Detect which cell encompasses the target text, then output its (X, Y) center coordinate. 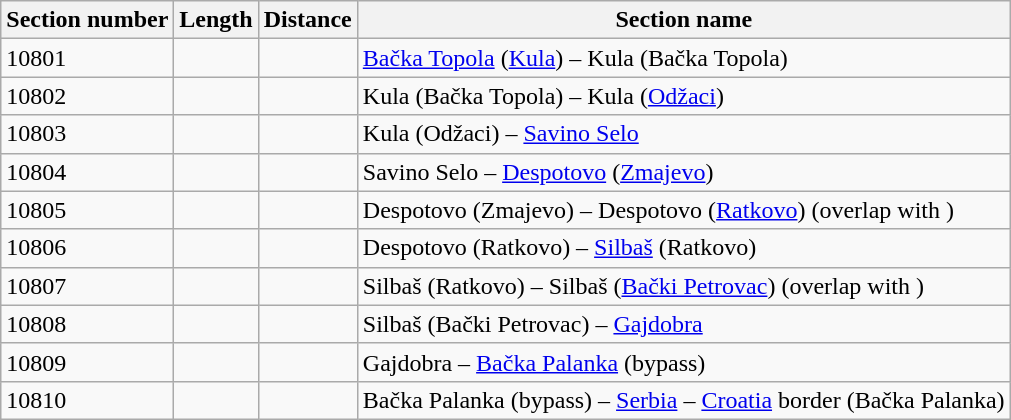
Savino Selo – Despotovo (Zmajevo) (684, 172)
Bačka Topola (Kula) – Kula (Bačka Topola) (684, 58)
10808 (88, 324)
Length (216, 20)
10807 (88, 286)
Silbaš (Bački Petrovac) – Gajdobra (684, 324)
Bačka Palanka (bypass) – Serbia – Croatia border (Bačka Palanka) (684, 400)
10806 (88, 248)
Silbaš (Ratkovo) – Silbaš (Bački Petrovac) (overlap with ) (684, 286)
10803 (88, 134)
10805 (88, 210)
Despotovo (Zmajevo) – Despotovo (Ratkovo) (overlap with ) (684, 210)
Section number (88, 20)
10802 (88, 96)
10810 (88, 400)
Despotovo (Ratkovo) – Silbaš (Ratkovo) (684, 248)
Kula (Odžaci) – Savino Selo (684, 134)
10809 (88, 362)
Distance (308, 20)
10804 (88, 172)
Kula (Bačka Topola) – Kula (Odžaci) (684, 96)
Section name (684, 20)
10801 (88, 58)
Gajdobra – Bačka Palanka (bypass) (684, 362)
